Search for the cell housing the specified text and yield its (x, y) center coordinate. 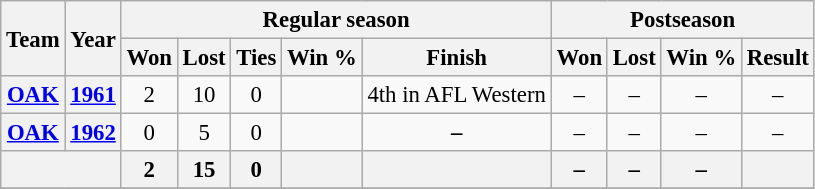
Regular season (336, 20)
Finish (456, 58)
15 (204, 170)
4th in AFL Western (456, 95)
Team (33, 38)
1962 (93, 133)
Postseason (682, 20)
Ties (256, 58)
Result (778, 58)
10 (204, 95)
5 (204, 133)
Year (93, 38)
1961 (93, 95)
